Output the (X, Y) coordinate of the center of the cell containing the given text.  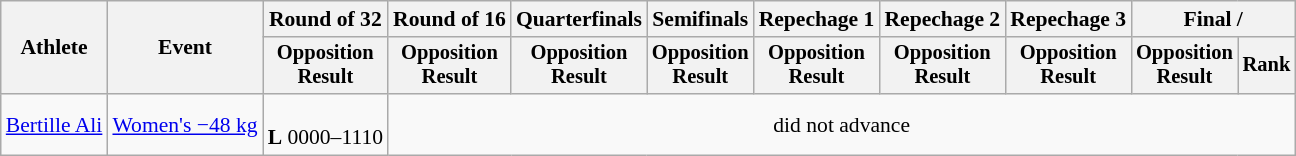
Round of 16 (450, 19)
L 0000–1110 (326, 124)
Bertille Ali (54, 124)
Repechage 3 (1068, 19)
Women's −48 kg (184, 124)
Athlete (54, 48)
Final / (1213, 19)
Repechage 2 (942, 19)
Round of 32 (326, 19)
Rank (1267, 66)
Repechage 1 (817, 19)
did not advance (842, 124)
Semifinals (700, 19)
Quarterfinals (579, 19)
Event (184, 48)
